Search for the cell housing the specified text and yield its [x, y] center coordinate. 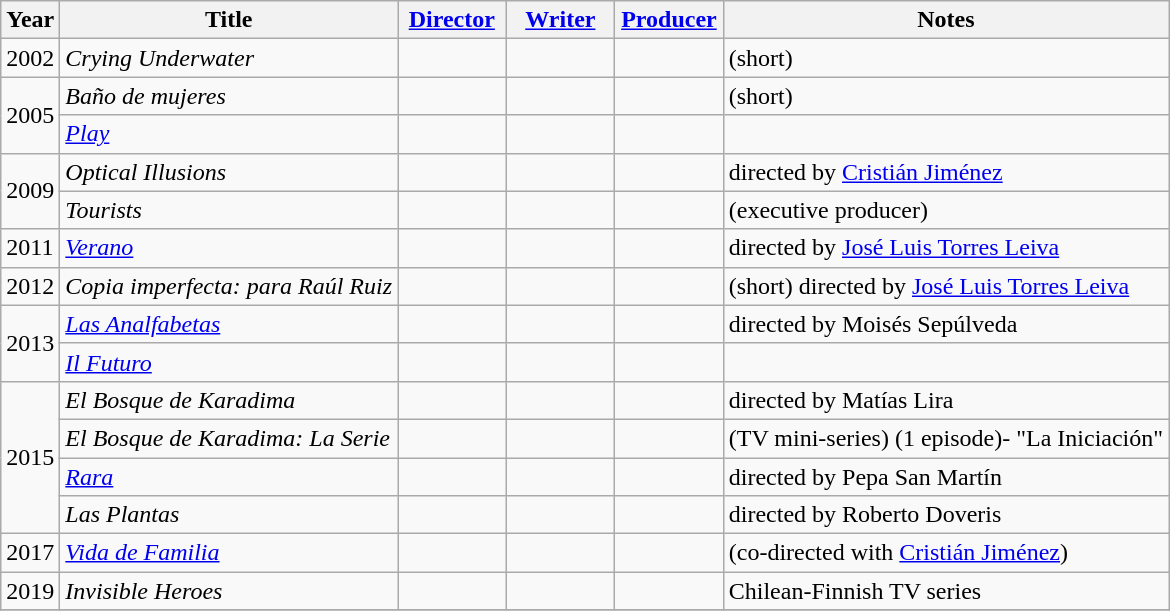
Baño de mujeres [229, 96]
Vida de Familia [229, 553]
directed by José Luis Torres Leiva [946, 248]
(co-directed with Cristián Jiménez) [946, 553]
Chilean-Finnish TV series [946, 591]
Title [229, 20]
2009 [30, 191]
Year [30, 20]
2019 [30, 591]
Las Plantas [229, 515]
Producer [670, 20]
Copia imperfecta: para Raúl Ruiz [229, 286]
directed by Roberto Doveris [946, 515]
directed by Pepa San Martín [946, 477]
(executive producer) [946, 210]
2005 [30, 115]
2017 [30, 553]
Rara [229, 477]
directed by Matías Lira [946, 400]
Director [452, 20]
Optical Illusions [229, 172]
Notes [946, 20]
2011 [30, 248]
Crying Underwater [229, 58]
2012 [30, 286]
Tourists [229, 210]
directed by Cristián Jiménez [946, 172]
El Bosque de Karadima: La Serie [229, 438]
(short) directed by José Luis Torres Leiva [946, 286]
Verano [229, 248]
El Bosque de Karadima [229, 400]
Invisible Heroes [229, 591]
2002 [30, 58]
Il Futuro [229, 362]
Writer [560, 20]
2013 [30, 343]
Play [229, 134]
directed by Moisés Sepúlveda [946, 324]
(TV mini-series) (1 episode)- "La Iniciación" [946, 438]
Las Analfabetas [229, 324]
2015 [30, 457]
